Output the [x, y] coordinate of the center of the cell containing the given text.  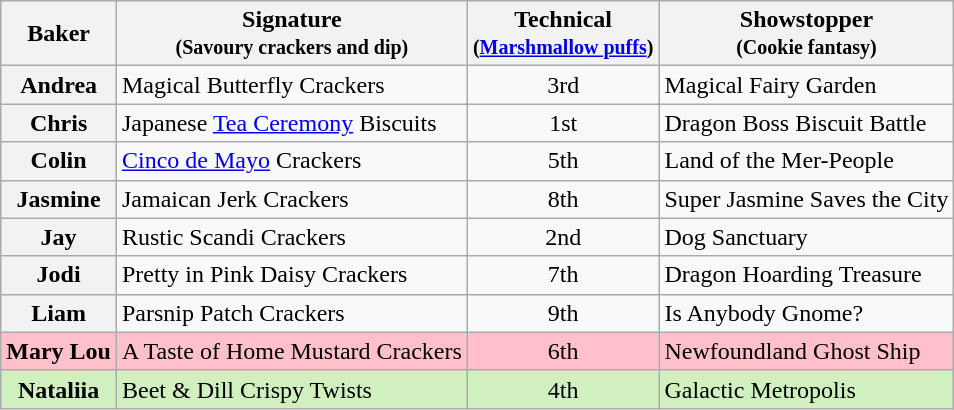
Dog Sanctuary [806, 237]
Nataliia [59, 389]
Mary Lou [59, 351]
Magical Butterfly Crackers [292, 85]
Liam [59, 313]
Jasmine [59, 199]
Chris [59, 123]
A Taste of Home Mustard Crackers [292, 351]
7th [563, 275]
Is Anybody Gnome? [806, 313]
9th [563, 313]
Japanese Tea Ceremony Biscuits [292, 123]
Galactic Metropolis [806, 389]
Land of the Mer-People [806, 161]
Colin [59, 161]
Newfoundland Ghost Ship [806, 351]
4th [563, 389]
Pretty in Pink Daisy Crackers [292, 275]
Jamaican Jerk Crackers [292, 199]
Jay [59, 237]
Rustic Scandi Crackers [292, 237]
Super Jasmine Saves the City [806, 199]
3rd [563, 85]
Andrea [59, 85]
Beet & Dill Crispy Twists [292, 389]
8th [563, 199]
Cinco de Mayo Crackers [292, 161]
Parsnip Patch Crackers [292, 313]
1st [563, 123]
5th [563, 161]
Magical Fairy Garden [806, 85]
2nd [563, 237]
Dragon Hoarding Treasure [806, 275]
Showstopper(Cookie fantasy) [806, 34]
Technical(Marshmallow puffs) [563, 34]
Signature(Savoury crackers and dip) [292, 34]
Baker [59, 34]
6th [563, 351]
Jodi [59, 275]
Dragon Boss Biscuit Battle [806, 123]
